Find where the given text appears and provide that cell's center as (x, y) coordinate. 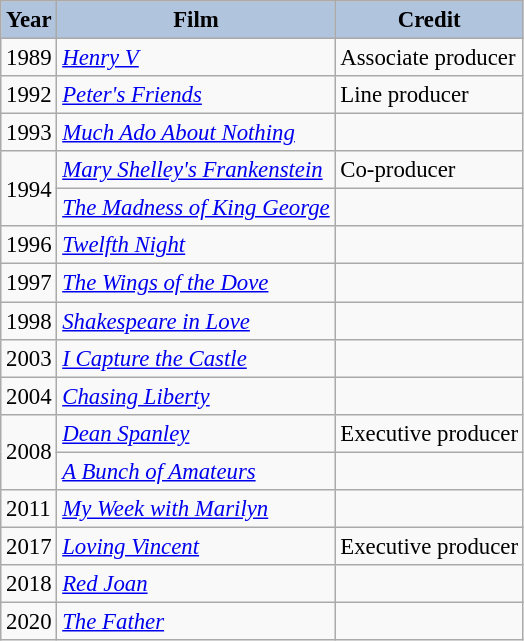
Year (29, 20)
2017 (29, 546)
The Madness of King George (196, 208)
Much Ado About Nothing (196, 133)
Film (196, 20)
Red Joan (196, 584)
1992 (29, 95)
2004 (29, 396)
Peter's Friends (196, 95)
My Week with Marilyn (196, 509)
1993 (29, 133)
2003 (29, 358)
Credit (429, 20)
2018 (29, 584)
The Wings of the Dove (196, 283)
Twelfth Night (196, 245)
Line producer (429, 95)
Co-producer (429, 170)
1998 (29, 321)
Associate producer (429, 58)
Mary Shelley's Frankenstein (196, 170)
Shakespeare in Love (196, 321)
1996 (29, 245)
1994 (29, 188)
2008 (29, 452)
Chasing Liberty (196, 396)
A Bunch of Amateurs (196, 471)
1997 (29, 283)
I Capture the Castle (196, 358)
Loving Vincent (196, 546)
2011 (29, 509)
2020 (29, 621)
Dean Spanley (196, 433)
The Father (196, 621)
1989 (29, 58)
Henry V (196, 58)
